Pinpoint the cell where the given text exists, returning its (x, y) midpoint coordinate. 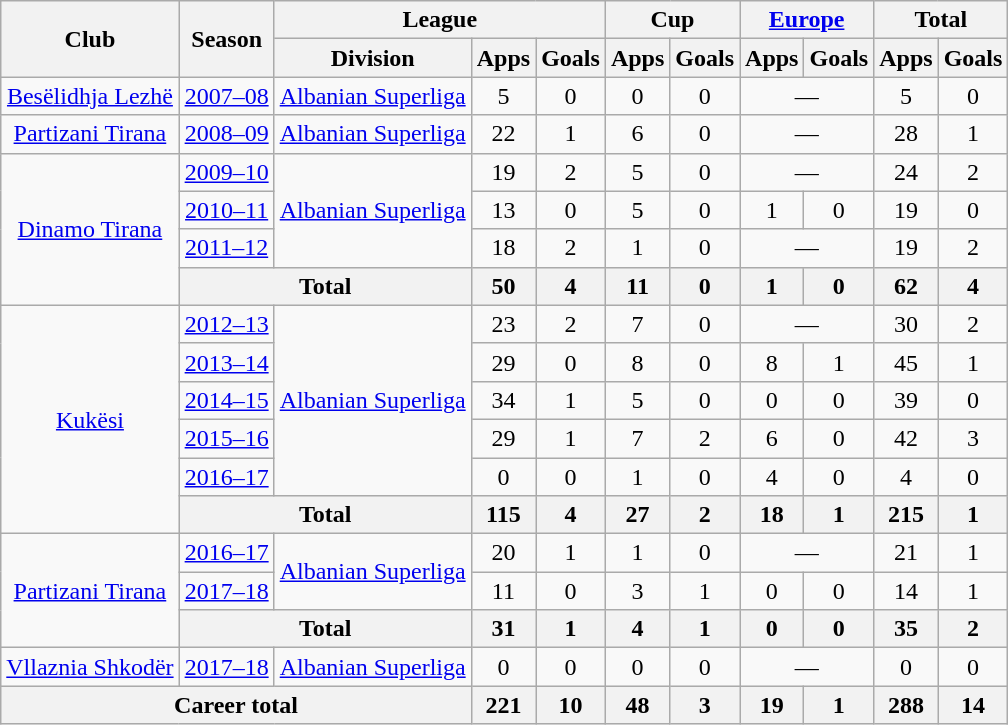
2012–13 (226, 324)
215 (906, 515)
2008–09 (226, 134)
27 (637, 515)
48 (637, 705)
Besëlidhja Lezhë (90, 96)
13 (503, 210)
23 (503, 324)
Career total (236, 705)
2009–10 (226, 172)
Dinamo Tirana (90, 229)
Vllaznia Shkodër (90, 667)
2014–15 (226, 400)
115 (503, 515)
Club (90, 39)
28 (906, 134)
20 (503, 553)
34 (503, 400)
42 (906, 438)
Season (226, 39)
Division (372, 58)
2007–08 (226, 96)
45 (906, 362)
221 (503, 705)
39 (906, 400)
21 (906, 553)
Cup (672, 20)
30 (906, 324)
35 (906, 629)
288 (906, 705)
31 (503, 629)
22 (503, 134)
2011–12 (226, 248)
10 (571, 705)
2010–11 (226, 210)
Europe (807, 20)
50 (503, 286)
League (440, 20)
62 (906, 286)
24 (906, 172)
2013–14 (226, 362)
Kukësi (90, 419)
2015–16 (226, 438)
